Provide the [x, y] coordinate of the cell's center where the given text is located.  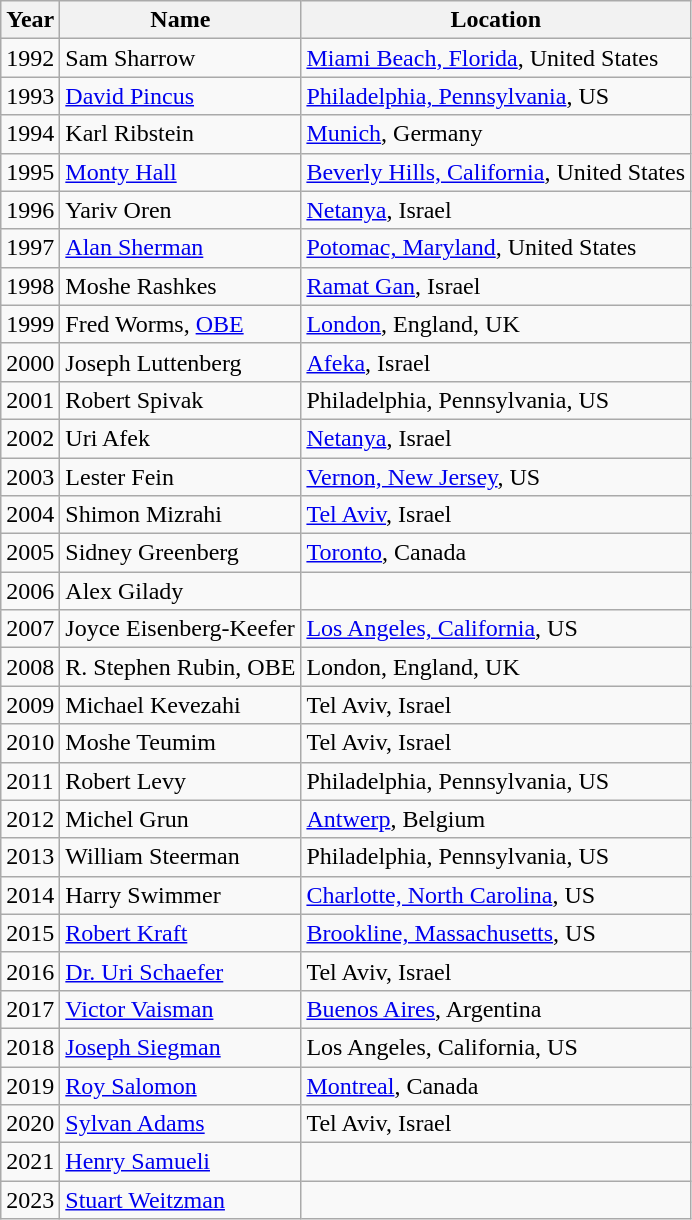
2017 [30, 1009]
2002 [30, 438]
Moshe Rashkes [180, 286]
Stuart Weitzman [180, 1200]
1999 [30, 324]
Joyce Eisenberg-Keefer [180, 629]
Ramat Gan, Israel [496, 286]
2001 [30, 400]
Robert Kraft [180, 933]
Victor Vaisman [180, 1009]
Fred Worms, OBE [180, 324]
William Steerman [180, 857]
2013 [30, 857]
2014 [30, 895]
R. Stephen Rubin, OBE [180, 667]
2021 [30, 1162]
2012 [30, 819]
Buenos Aires, Argentina [496, 1009]
Sam Sharrow [180, 58]
2005 [30, 553]
1993 [30, 96]
Brookline, Massachusetts, US [496, 933]
1992 [30, 58]
1995 [30, 172]
Location [496, 20]
Joseph Siegman [180, 1047]
2009 [30, 705]
1997 [30, 248]
Joseph Luttenberg [180, 362]
Moshe Teumim [180, 743]
2023 [30, 1200]
Beverly Hills, California, United States [496, 172]
Year [30, 20]
Miami Beach, Florida, United States [496, 58]
Sylvan Adams [180, 1124]
2015 [30, 933]
David Pincus [180, 96]
Potomac, Maryland, United States [496, 248]
2000 [30, 362]
2010 [30, 743]
Munich, Germany [496, 134]
Vernon, New Jersey, US [496, 477]
2020 [30, 1124]
2019 [30, 1085]
Monty Hall [180, 172]
Alan Sherman [180, 248]
2018 [30, 1047]
2011 [30, 781]
Robert Levy [180, 781]
Sidney Greenberg [180, 553]
2004 [30, 515]
Robert Spivak [180, 400]
Uri Afek [180, 438]
Antwerp, Belgium [496, 819]
2006 [30, 591]
2003 [30, 477]
Yariv Oren [180, 210]
Charlotte, North Carolina, US [496, 895]
Roy Salomon [180, 1085]
Dr. Uri Schaefer [180, 971]
Lester Fein [180, 477]
Henry Samueli [180, 1162]
Name [180, 20]
Toronto, Canada [496, 553]
Michael Kevezahi [180, 705]
Afeka, Israel [496, 362]
Michel Grun [180, 819]
2008 [30, 667]
Harry Swimmer [180, 895]
2016 [30, 971]
Montreal, Canada [496, 1085]
1994 [30, 134]
Alex Gilady [180, 591]
1998 [30, 286]
1996 [30, 210]
Karl Ribstein [180, 134]
2007 [30, 629]
Shimon Mizrahi [180, 515]
